Return the [X, Y] coordinate for the center point of the cell that contains the specified text.  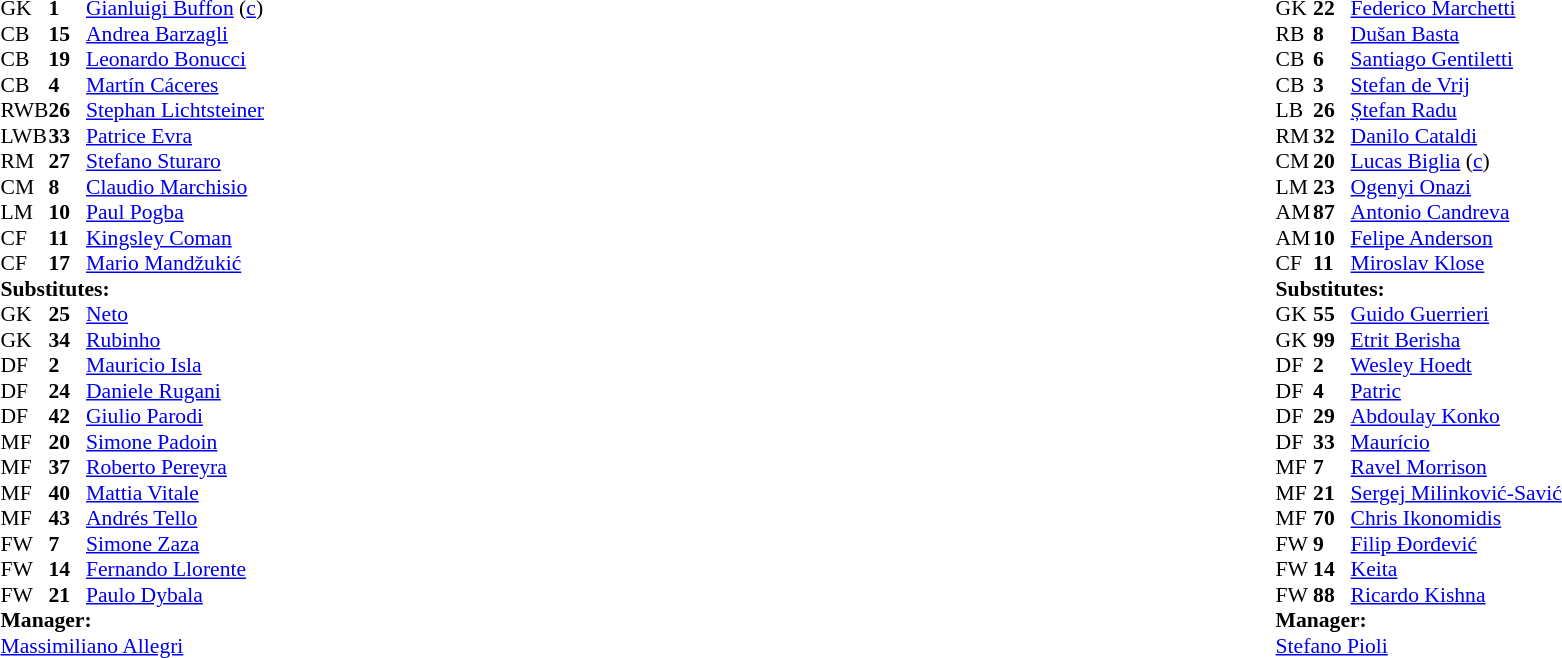
Ravel Morrison [1456, 467]
Patrice Evra [175, 136]
Chris Ikonomidis [1456, 519]
Santiago Gentiletti [1456, 59]
Miroslav Klose [1456, 263]
Neto [175, 315]
Stefan de Vrij [1456, 85]
Stephan Lichtsteiner [175, 111]
Lucas Biglia (c) [1456, 161]
Mauricio Isla [175, 365]
Daniele Rugani [175, 391]
Rubinho [175, 340]
Ștefan Radu [1456, 111]
70 [1332, 519]
88 [1332, 595]
Patric [1456, 391]
32 [1332, 136]
Paul Pogba [175, 213]
Wesley Hoedt [1456, 365]
27 [67, 161]
15 [67, 34]
6 [1332, 59]
Antonio Candreva [1456, 213]
3 [1332, 85]
17 [67, 263]
40 [67, 493]
37 [67, 467]
LB [1295, 111]
25 [67, 315]
23 [1332, 187]
43 [67, 519]
Paulo Dybala [175, 595]
Sergej Milinković-Savić [1456, 493]
Filip Đorđević [1456, 544]
34 [67, 340]
Abdoulay Konko [1456, 417]
Maurício [1456, 442]
Leonardo Bonucci [175, 59]
42 [67, 417]
29 [1332, 417]
24 [67, 391]
Simone Zaza [175, 544]
RWB [24, 111]
Kingsley Coman [175, 238]
Keita [1456, 569]
55 [1332, 315]
Felipe Anderson [1456, 238]
Fernando Llorente [175, 569]
Ricardo Kishna [1456, 595]
Mario Mandžukić [175, 263]
Simone Padoin [175, 442]
Mattia Vitale [175, 493]
Danilo Cataldi [1456, 136]
Ogenyi Onazi [1456, 187]
9 [1332, 544]
Stefano Sturaro [175, 161]
Claudio Marchisio [175, 187]
Guido Guerrieri [1456, 315]
Martín Cáceres [175, 85]
RB [1295, 34]
Etrit Berisha [1456, 340]
87 [1332, 213]
Giulio Parodi [175, 417]
Roberto Pereyra [175, 467]
Dušan Basta [1456, 34]
LWB [24, 136]
99 [1332, 340]
Andrea Barzagli [175, 34]
Andrés Tello [175, 519]
19 [67, 59]
